Identify which cell holds the provided text, then report its (X, Y) central coordinate. 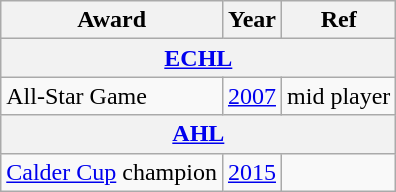
2007 (252, 96)
AHL (198, 134)
Calder Cup champion (112, 172)
Award (112, 20)
mid player (339, 96)
Year (252, 20)
All-Star Game (112, 96)
ECHL (198, 58)
Ref (339, 20)
2015 (252, 172)
